Search for the cell housing the specified text and yield its (X, Y) center coordinate. 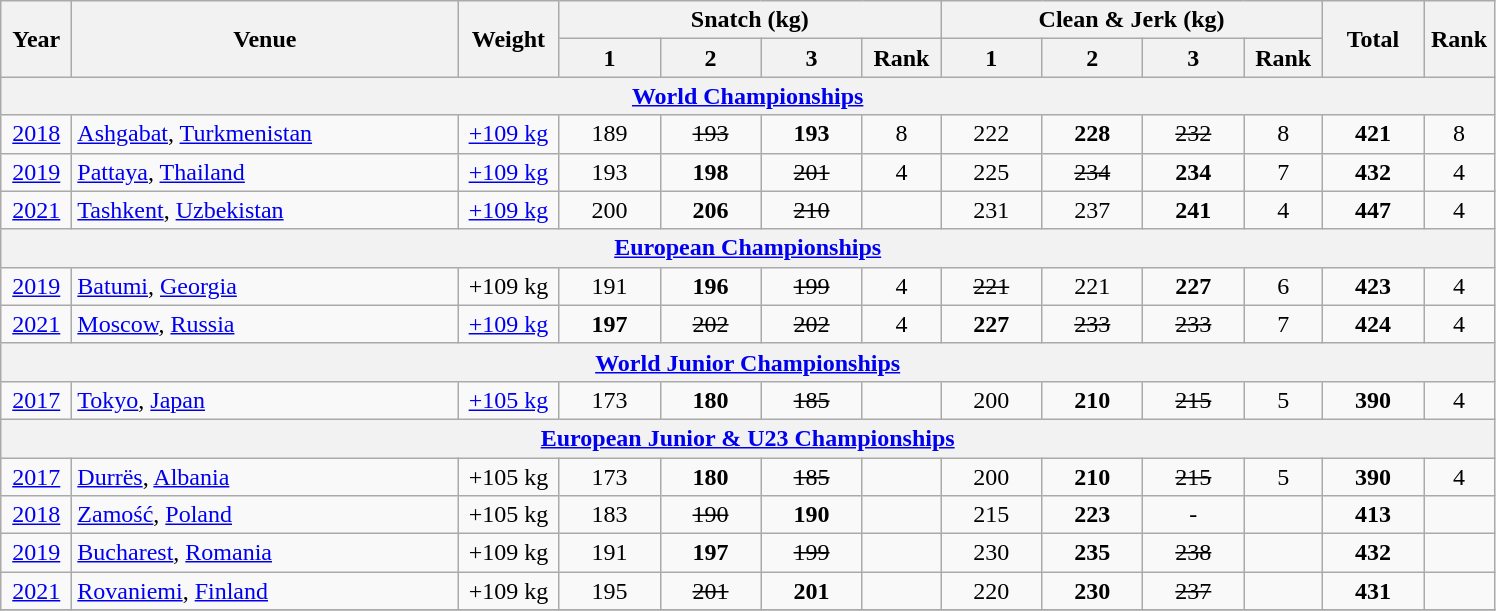
231 (992, 210)
189 (610, 134)
241 (1194, 210)
228 (1092, 134)
225 (992, 172)
235 (1092, 553)
Ashgabat, Turkmenistan (265, 134)
Weight (508, 39)
- (1194, 515)
Bucharest, Romania (265, 553)
European Junior & U23 Championships (748, 438)
World Junior Championships (748, 362)
196 (710, 286)
232 (1194, 134)
220 (992, 591)
223 (1092, 515)
6 (1284, 286)
Tokyo, Japan (265, 400)
Tashkent, Uzbekistan (265, 210)
Rovaniemi, Finland (265, 591)
238 (1194, 553)
423 (1372, 286)
Durrës, Albania (265, 477)
World Championships (748, 96)
206 (710, 210)
Pattaya, Thailand (265, 172)
Batumi, Georgia (265, 286)
198 (710, 172)
Venue (265, 39)
Total (1372, 39)
447 (1372, 210)
Clean & Jerk (kg) (1132, 20)
183 (610, 515)
Moscow, Russia (265, 324)
431 (1372, 591)
413 (1372, 515)
Snatch (kg) (750, 20)
Year (36, 39)
Zamość, Poland (265, 515)
222 (992, 134)
424 (1372, 324)
421 (1372, 134)
European Championships (748, 248)
195 (610, 591)
